Capture the cell that displays the provided text and extract its [X, Y] central coordinate. 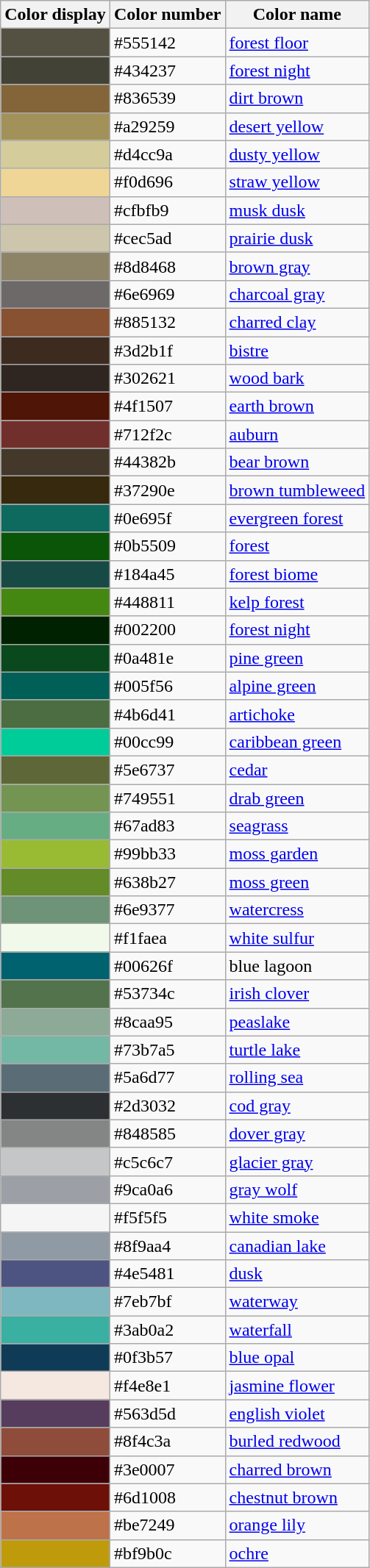
#6e6969 [168, 294]
#00cc99 [168, 742]
#f4e8e1 [168, 1386]
#67ad83 [168, 826]
Color number [168, 15]
#8d8468 [168, 266]
artichoke [297, 714]
pine green [297, 658]
#6e9377 [168, 910]
auburn [297, 434]
orange lily [297, 1525]
#4f1507 [168, 407]
dusty yellow [297, 154]
rolling sea [297, 1078]
#7eb7bf [168, 1302]
cedar [297, 770]
canadian lake [297, 1246]
#8f4c3a [168, 1442]
#555142 [168, 43]
alpine green [297, 686]
irish clover [297, 994]
#836539 [168, 99]
blue opal [297, 1358]
#37290e [168, 490]
#749551 [168, 798]
bear brown [297, 462]
brown gray [297, 266]
musk dusk [297, 210]
#3ab0a2 [168, 1330]
#99bb33 [168, 854]
#302621 [168, 379]
forest biome [297, 574]
white sulfur [297, 938]
gray wolf [297, 1189]
jasmine flower [297, 1386]
white smoke [297, 1217]
prairie dusk [297, 238]
#d4cc9a [168, 154]
#4b6d41 [168, 714]
brown tumbleweed [297, 490]
#3e0007 [168, 1469]
#848585 [168, 1134]
wood bark [297, 379]
#cec5ad [168, 238]
#00626f [168, 966]
#a29259 [168, 126]
#885132 [168, 322]
#002200 [168, 630]
cod gray [297, 1106]
#4e5481 [168, 1274]
forest floor [297, 43]
peaslake [297, 1022]
moss green [297, 882]
dusk [297, 1274]
#0f3b57 [168, 1358]
#f0d696 [168, 182]
burled redwood [297, 1442]
#f1faea [168, 938]
waterway [297, 1302]
dover gray [297, 1134]
blue lagoon [297, 966]
#8caa95 [168, 1022]
english violet [297, 1414]
#448811 [168, 602]
kelp forest [297, 602]
#2d3032 [168, 1106]
#434237 [168, 71]
seagrass [297, 826]
#73b7a5 [168, 1050]
desert yellow [297, 126]
#bf9b0c [168, 1553]
caribbean green [297, 742]
charcoal gray [297, 294]
#0b5509 [168, 546]
earth brown [297, 407]
#184a45 [168, 574]
turtle lake [297, 1050]
#53734c [168, 994]
evergreen forest [297, 518]
Color display [56, 15]
#44382b [168, 462]
#9ca0a6 [168, 1189]
#be7249 [168, 1525]
dirt brown [297, 99]
#0e695f [168, 518]
#6d1008 [168, 1497]
#f5f5f5 [168, 1217]
ochre [297, 1553]
#cfbfb9 [168, 210]
#0a481e [168, 658]
charred brown [297, 1469]
drab green [297, 798]
#8f9aa4 [168, 1246]
moss garden [297, 854]
straw yellow [297, 182]
Color name [297, 15]
bistre [297, 351]
#005f56 [168, 686]
#5a6d77 [168, 1078]
charred clay [297, 322]
#5e6737 [168, 770]
#c5c6c7 [168, 1161]
chestnut brown [297, 1497]
#638b27 [168, 882]
waterfall [297, 1330]
#3d2b1f [168, 351]
glacier gray [297, 1161]
#712f2c [168, 434]
#563d5d [168, 1414]
forest [297, 546]
watercress [297, 910]
